Pinpoint the cell where the given text exists, returning its (X, Y) midpoint coordinate. 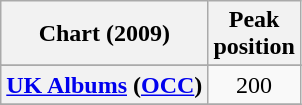
Peakposition (254, 34)
UK Albums (OCC) (104, 85)
Chart (2009) (104, 34)
200 (254, 85)
